Search for the cell housing the specified text and yield its [x, y] center coordinate. 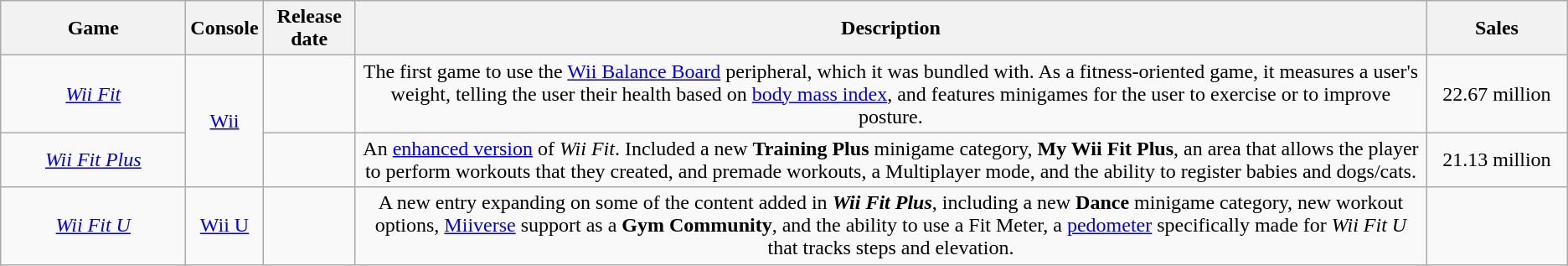
Wii Fit U [94, 226]
Wii U [224, 226]
Description [890, 29]
Wii Fit Plus [94, 159]
Wii [224, 121]
22.67 million [1498, 94]
Sales [1498, 29]
Release date [309, 29]
Wii Fit [94, 94]
Console [224, 29]
21.13 million [1498, 159]
Game [94, 29]
